Provide the [X, Y] coordinate of the cell's center where the given text is located.  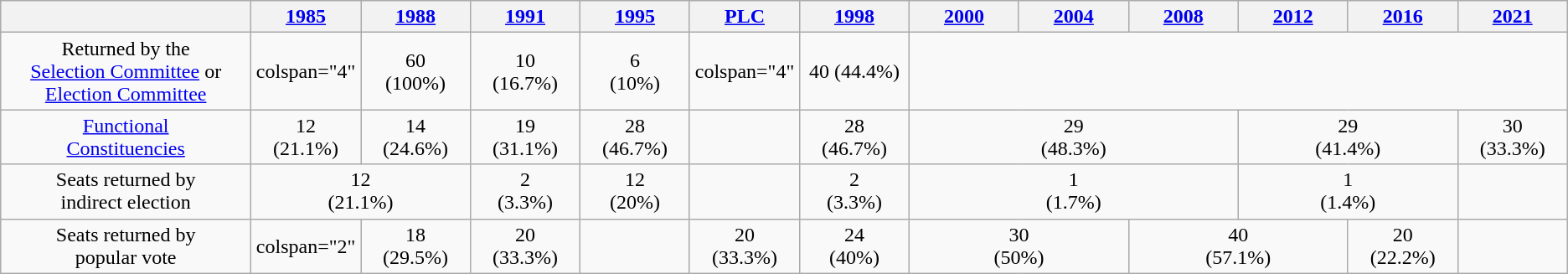
2021 [1513, 17]
1985 [307, 17]
2008 [1183, 17]
PLC [744, 17]
Returned by the Selection Committee orElection Committee [126, 71]
30(33.3%) [1513, 137]
2004 [1074, 17]
10(16.7%) [526, 71]
14(24.6%) [415, 137]
40(57.1%) [1238, 246]
30(50%) [1019, 246]
1(1.7%) [1074, 191]
6(10%) [635, 71]
20(22.2%) [1402, 246]
24(40%) [854, 246]
60(100%) [415, 71]
1995 [635, 17]
29(48.3%) [1074, 137]
19(31.1%) [526, 137]
40 (44.4%) [854, 71]
FunctionalConstituencies [126, 137]
Seats returned bypopular vote [126, 246]
18(29.5%) [415, 246]
1988 [415, 17]
29(41.4%) [1348, 137]
Seats returned byindirect election [126, 191]
1(1.4%) [1348, 191]
2012 [1293, 17]
colspan="2" [307, 246]
2016 [1402, 17]
1998 [854, 17]
12(20%) [635, 191]
2000 [963, 17]
1991 [526, 17]
